Determine the [X, Y] coordinate at the center of the cell enclosing the given text.  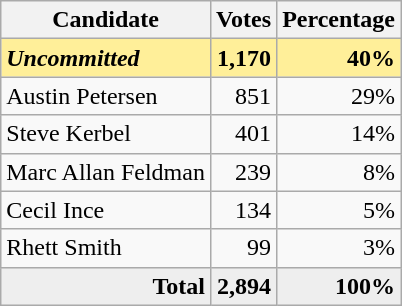
Marc Allan Feldman [106, 172]
2,894 [243, 286]
Cecil Ince [106, 210]
100% [339, 286]
1,170 [243, 58]
99 [243, 248]
Uncommitted [106, 58]
Rhett Smith [106, 248]
Steve Kerbel [106, 134]
Percentage [339, 20]
3% [339, 248]
851 [243, 96]
8% [339, 172]
14% [339, 134]
239 [243, 172]
134 [243, 210]
5% [339, 210]
29% [339, 96]
Total [106, 286]
Austin Petersen [106, 96]
401 [243, 134]
40% [339, 58]
Candidate [106, 20]
Votes [243, 20]
